Return the [x, y] coordinate for the center point of the cell that contains the specified text.  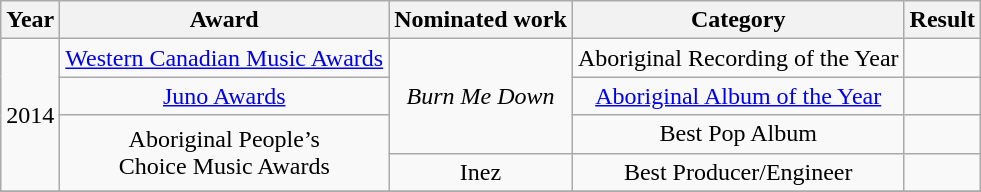
Burn Me Down [481, 96]
2014 [30, 115]
Inez [481, 172]
Aboriginal Album of the Year [738, 96]
Best Pop Album [738, 134]
Nominated work [481, 20]
Aboriginal Recording of the Year [738, 58]
Juno Awards [224, 96]
Best Producer/Engineer [738, 172]
Aboriginal People’sChoice Music Awards [224, 153]
Category [738, 20]
Result [942, 20]
Western Canadian Music Awards [224, 58]
Award [224, 20]
Year [30, 20]
